Output the (x, y) coordinate of the center of the cell containing the given text.  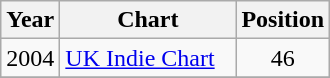
46 (283, 58)
Position (283, 20)
2004 (30, 58)
Chart (148, 20)
UK Indie Chart (148, 58)
Year (30, 20)
